Capture the cell that displays the provided text and extract its (x, y) central coordinate. 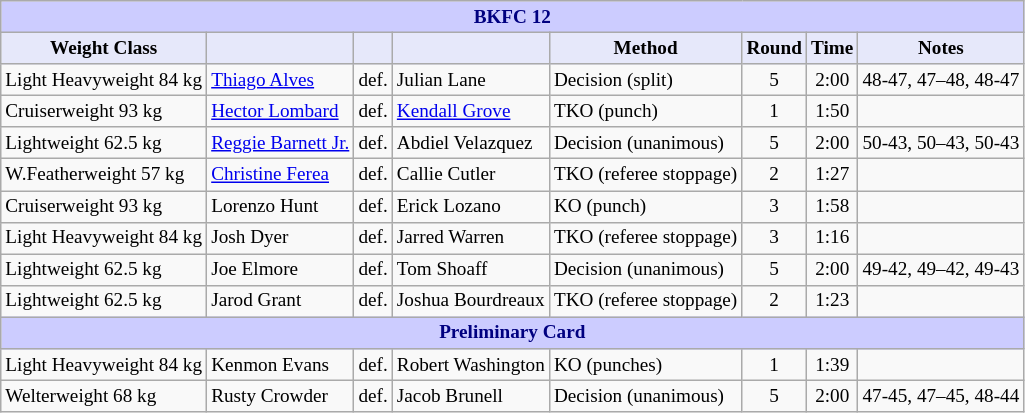
Kendall Grove (470, 111)
Reggie Barnett Jr. (280, 143)
Jarod Grant (280, 301)
47-45, 47–45, 48-44 (941, 396)
Jarred Warren (470, 238)
Hector Lombard (280, 111)
Julian Lane (470, 80)
KO (punches) (645, 365)
1:39 (832, 365)
Abdiel Velazquez (470, 143)
Rusty Crowder (280, 396)
1:23 (832, 301)
Lorenzo Hunt (280, 206)
TKO (punch) (645, 111)
1:50 (832, 111)
Method (645, 48)
50-43, 50–43, 50-43 (941, 143)
BKFC 12 (512, 17)
Notes (941, 48)
Welterweight 68 kg (104, 396)
49-42, 49–42, 49-43 (941, 270)
Erick Lozano (470, 206)
Robert Washington (470, 365)
Joshua Bourdreaux (470, 301)
Tom Shoaff (470, 270)
48-47, 47–48, 48-47 (941, 80)
Weight Class (104, 48)
Christine Ferea (280, 175)
Decision (split) (645, 80)
KO (punch) (645, 206)
Kenmon Evans (280, 365)
Thiago Alves (280, 80)
Jacob Brunell (470, 396)
Josh Dyer (280, 238)
W.Featherweight 57 kg (104, 175)
1:27 (832, 175)
Callie Cutler (470, 175)
Round (774, 48)
Joe Elmore (280, 270)
1:58 (832, 206)
1:16 (832, 238)
Time (832, 48)
Preliminary Card (512, 333)
